Extract the (X, Y) coordinate from the center of the cell holding the provided text.  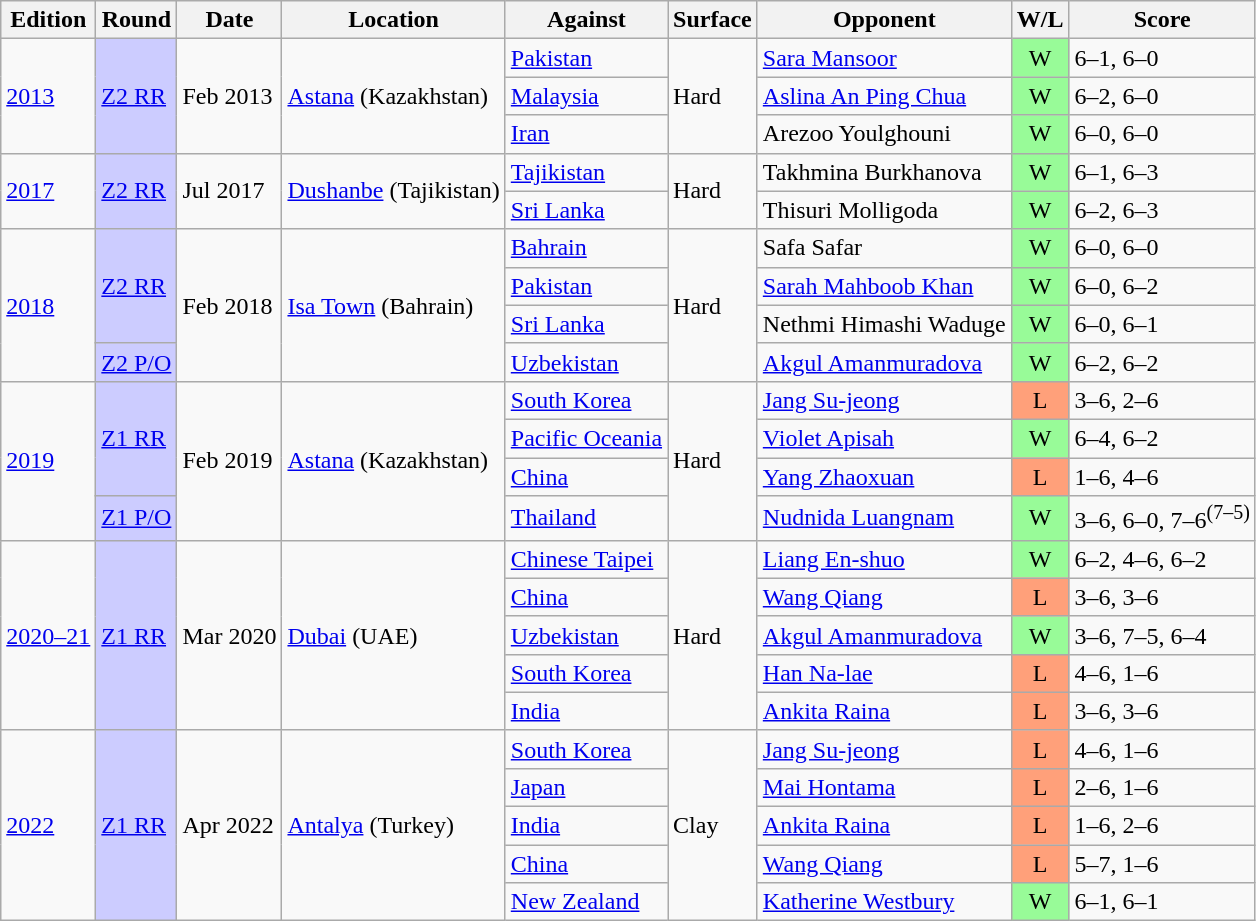
Mai Hontama (884, 787)
Malaysia (586, 96)
Pacific Oceania (586, 438)
Nudnida Luangnam (884, 518)
6–2, 6–2 (1162, 362)
Nethmi Himashi Waduge (884, 324)
Sara Mansoor (884, 58)
6–0, 6–2 (1162, 286)
Surface (713, 20)
Tajikistan (586, 172)
Bahrain (586, 248)
Z2 P/O (136, 362)
Violet Apisah (884, 438)
6–2, 6–0 (1162, 96)
2019 (48, 460)
3–6, 7–5, 6–4 (1162, 635)
Mar 2020 (230, 635)
Isa Town (Bahrain) (394, 305)
6–1, 6–3 (1162, 172)
Feb 2018 (230, 305)
Yang Zhaoxuan (884, 477)
W/L (1040, 20)
Arezoo Youlghouni (884, 134)
New Zealand (586, 902)
Round (136, 20)
Han Na-lae (884, 673)
2013 (48, 96)
Edition (48, 20)
5–7, 1–6 (1162, 864)
6–1, 6–0 (1162, 58)
Thailand (586, 518)
Date (230, 20)
Chinese Taipei (586, 559)
Liang En-shuo (884, 559)
2018 (48, 305)
Apr 2022 (230, 825)
Clay (713, 825)
Jul 2017 (230, 191)
2–6, 1–6 (1162, 787)
3–6, 2–6 (1162, 400)
Iran (586, 134)
Dubai (UAE) (394, 635)
Takhmina Burkhanova (884, 172)
Thisuri Molligoda (884, 210)
Z1 P/O (136, 518)
Feb 2013 (230, 96)
Feb 2019 (230, 460)
Katherine Westbury (884, 902)
Opponent (884, 20)
Location (394, 20)
Sarah Mahboob Khan (884, 286)
2020–21 (48, 635)
Japan (586, 787)
1–6, 4–6 (1162, 477)
Aslina An Ping Chua (884, 96)
2017 (48, 191)
6–4, 6–2 (1162, 438)
3–6, 6–0, 7–6(7–5) (1162, 518)
2022 (48, 825)
6–2, 6–3 (1162, 210)
Score (1162, 20)
1–6, 2–6 (1162, 826)
6–2, 4–6, 6–2 (1162, 559)
Antalya (Turkey) (394, 825)
6–0, 6–1 (1162, 324)
Safa Safar (884, 248)
Dushanbe (Tajikistan) (394, 191)
Against (586, 20)
6–1, 6–1 (1162, 902)
